Locate the cell with the specified text and output its [x, y] center coordinate. 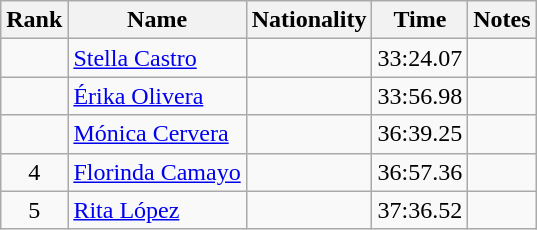
Name [157, 20]
Florinda Camayo [157, 172]
Time [420, 20]
Notes [502, 20]
Rita López [157, 210]
33:56.98 [420, 96]
36:39.25 [420, 134]
Érika Olivera [157, 96]
5 [34, 210]
Stella Castro [157, 58]
33:24.07 [420, 58]
Nationality [309, 20]
Rank [34, 20]
4 [34, 172]
37:36.52 [420, 210]
Mónica Cervera [157, 134]
36:57.36 [420, 172]
